Output the [x, y] coordinate of the center of the cell containing the given text.  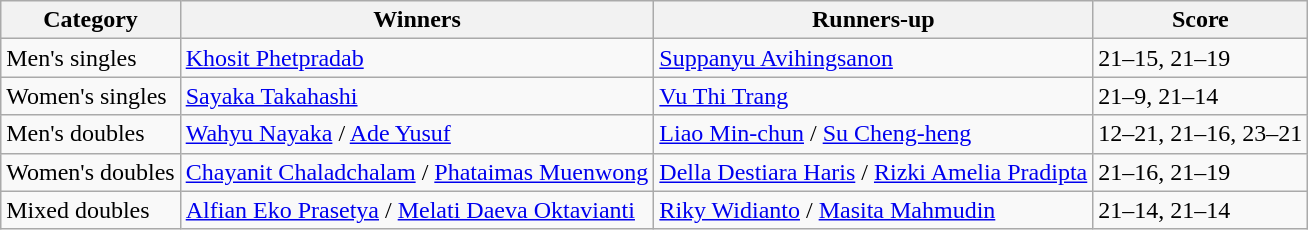
21–15, 21–19 [1200, 58]
Alfian Eko Prasetya / Melati Daeva Oktavianti [417, 210]
Category [90, 20]
Mixed doubles [90, 210]
Winners [417, 20]
Men's doubles [90, 134]
Runners-up [874, 20]
Score [1200, 20]
12–21, 21–16, 23–21 [1200, 134]
Liao Min-chun / Su Cheng-heng [874, 134]
Della Destiara Haris / Rizki Amelia Pradipta [874, 172]
Riky Widianto / Masita Mahmudin [874, 210]
Sayaka Takahashi [417, 96]
Women's doubles [90, 172]
21–14, 21–14 [1200, 210]
Wahyu Nayaka / Ade Yusuf [417, 134]
Chayanit Chaladchalam / Phataimas Muenwong [417, 172]
Suppanyu Avihingsanon [874, 58]
Men's singles [90, 58]
Women's singles [90, 96]
21–9, 21–14 [1200, 96]
Khosit Phetpradab [417, 58]
Vu Thi Trang [874, 96]
21–16, 21–19 [1200, 172]
